Extract the (x, y) coordinate from the center of the cell holding the provided text.  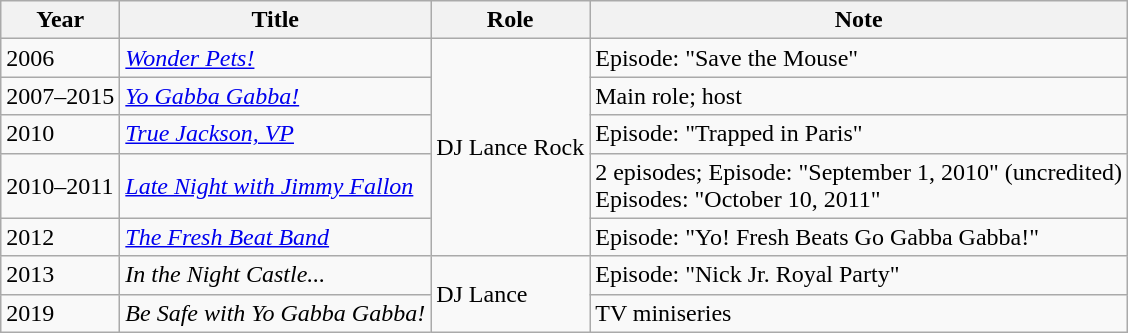
Note (859, 20)
Role (510, 20)
TV miniseries (859, 313)
Episode: "Yo! Fresh Beats Go Gabba Gabba!" (859, 237)
2013 (60, 275)
2007–2015 (60, 96)
In the Night Castle... (276, 275)
2010 (60, 134)
2019 (60, 313)
2010–2011 (60, 186)
The Fresh Beat Band (276, 237)
True Jackson, VP (276, 134)
Main role; host (859, 96)
Episode: "Trapped in Paris" (859, 134)
2012 (60, 237)
Late Night with Jimmy Fallon (276, 186)
Be Safe with Yo Gabba Gabba! (276, 313)
Title (276, 20)
Year (60, 20)
2 episodes; Episode: "September 1, 2010" (uncredited)Episodes: "October 10, 2011" (859, 186)
Wonder Pets! (276, 58)
2006 (60, 58)
DJ Lance (510, 294)
Episode: "Save the Mouse" (859, 58)
DJ Lance Rock (510, 148)
Yo Gabba Gabba! (276, 96)
Episode: "Nick Jr. Royal Party" (859, 275)
